Search for the cell housing the specified text and yield its (x, y) center coordinate. 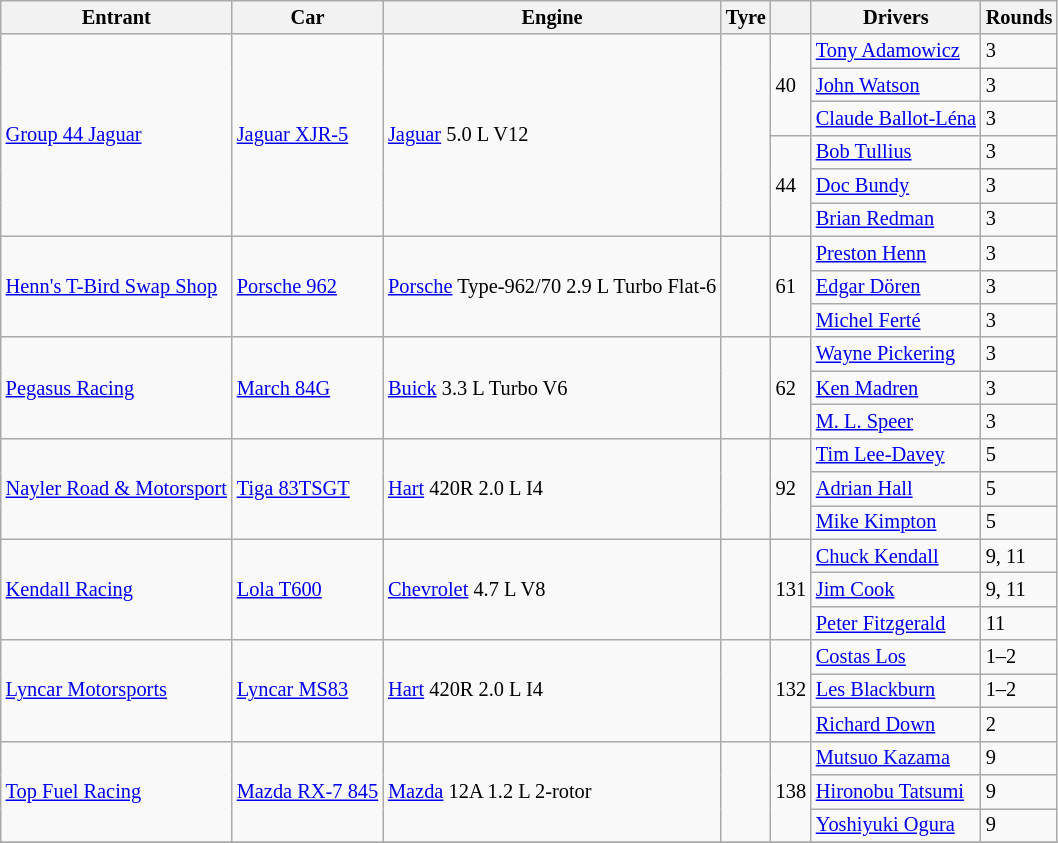
Yoshiyuki Ogura (896, 825)
Kendall Racing (116, 590)
131 (791, 590)
138 (791, 792)
Lyncar MS83 (308, 690)
Edgar Dören (896, 287)
Lyncar Motorsports (116, 690)
Mazda 12A 1.2 L 2-rotor (552, 792)
Wayne Pickering (896, 354)
M. L. Speer (896, 421)
Peter Fitzgerald (896, 623)
62 (791, 388)
Lola T600 (308, 590)
Jaguar XJR-5 (308, 135)
Michel Ferté (896, 320)
Pegasus Racing (116, 388)
Tyre (746, 17)
Drivers (896, 17)
Brian Redman (896, 219)
Bob Tullius (896, 152)
11 (1020, 623)
132 (791, 690)
Mutsuo Kazama (896, 758)
March 84G (308, 388)
Entrant (116, 17)
92 (791, 488)
Top Fuel Racing (116, 792)
Tony Adamowicz (896, 51)
Henn's T-Bird Swap Shop (116, 286)
Costas Los (896, 657)
Richard Down (896, 724)
Engine (552, 17)
Nayler Road & Motorsport (116, 488)
Porsche Type-962/70 2.9 L Turbo Flat-6 (552, 286)
44 (791, 186)
John Watson (896, 85)
Claude Ballot-Léna (896, 118)
61 (791, 286)
Rounds (1020, 17)
Doc Bundy (896, 186)
Tiga 83TSGT (308, 488)
Jim Cook (896, 589)
Hironobu Tatsumi (896, 791)
Chevrolet 4.7 L V8 (552, 590)
Mike Kimpton (896, 522)
Les Blackburn (896, 690)
Car (308, 17)
Buick 3.3 L Turbo V6 (552, 388)
Jaguar 5.0 L V12 (552, 135)
Tim Lee-Davey (896, 455)
Chuck Kendall (896, 556)
Porsche 962 (308, 286)
Preston Henn (896, 253)
40 (791, 84)
Adrian Hall (896, 489)
Mazda RX-7 845 (308, 792)
Ken Madren (896, 388)
2 (1020, 724)
Group 44 Jaguar (116, 135)
